Search for the cell housing the specified text and yield its (x, y) center coordinate. 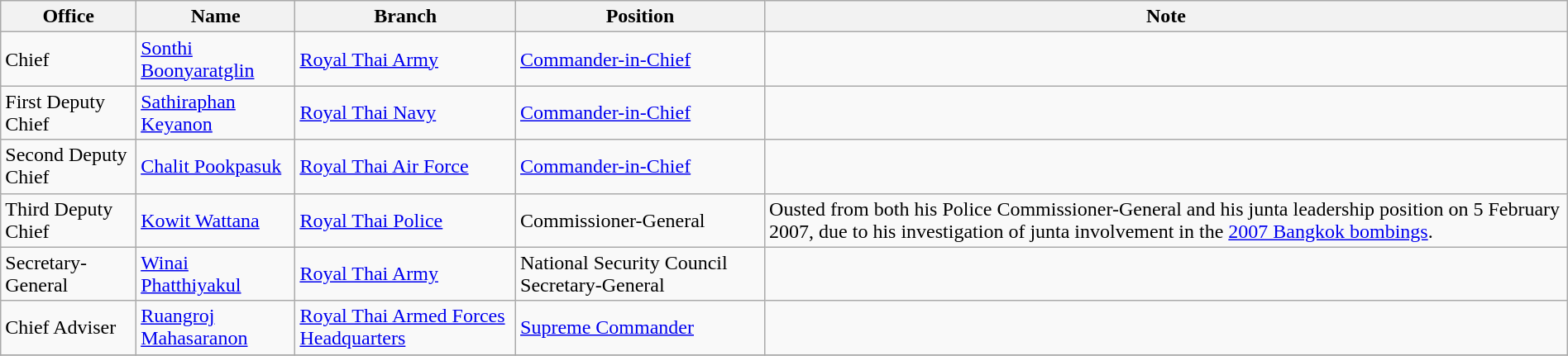
Royal Thai Police (405, 220)
Chief Adviser (69, 327)
Position (640, 17)
Sathiraphan Keyanon (216, 112)
Commissioner-General (640, 220)
Chief (69, 59)
Royal Thai Armed Forces Headquarters (405, 327)
Office (69, 17)
Second Deputy Chief (69, 167)
Secretary-General (69, 274)
Sonthi Boonyaratglin (216, 59)
Royal Thai Air Force (405, 167)
Supreme Commander (640, 327)
Chalit Pookpasuk (216, 167)
Third Deputy Chief (69, 220)
Kowit Wattana (216, 220)
Ruangroj Mahasaranon (216, 327)
Branch (405, 17)
National Security Council Secretary-General (640, 274)
First Deputy Chief (69, 112)
Winai Phatthiyakul (216, 274)
Note (1166, 17)
Royal Thai Navy (405, 112)
Name (216, 17)
